Return the [x, y] coordinate for the center point of the cell that contains the specified text.  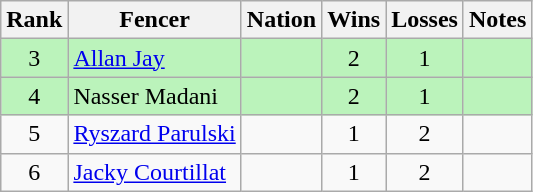
Notes [497, 20]
Fencer [154, 20]
3 [34, 58]
Nation [281, 20]
6 [34, 172]
Rank [34, 20]
Ryszard Parulski [154, 134]
Nasser Madani [154, 96]
Jacky Courtillat [154, 172]
Allan Jay [154, 58]
5 [34, 134]
4 [34, 96]
Wins [354, 20]
Losses [425, 20]
